Detect which cell encompasses the target text, then output its (X, Y) center coordinate. 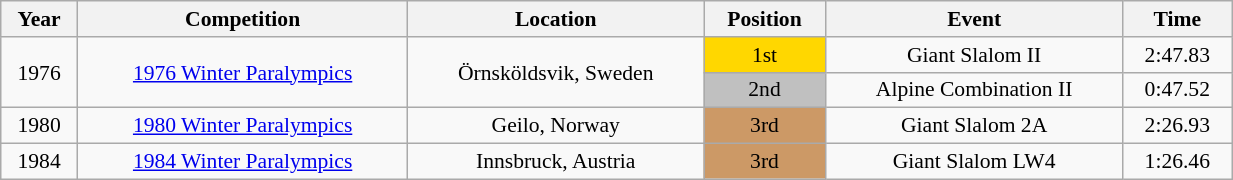
Innsbruck, Austria (556, 162)
Position (765, 19)
2:26.93 (1178, 126)
Giant Slalom LW4 (974, 162)
Giant Slalom 2A (974, 126)
Competition (242, 19)
1976 (40, 72)
1980 Winter Paralympics (242, 126)
Time (1178, 19)
0:47.52 (1178, 90)
Event (974, 19)
1:26.46 (1178, 162)
1980 (40, 126)
Alpine Combination II (974, 90)
Giant Slalom II (974, 55)
1984 (40, 162)
2nd (765, 90)
1st (765, 55)
1976 Winter Paralympics (242, 72)
Location (556, 19)
2:47.83 (1178, 55)
Geilo, Norway (556, 126)
Year (40, 19)
Örnsköldsvik, Sweden (556, 72)
1984 Winter Paralympics (242, 162)
